Return (x, y) of the center of cell containing provided text 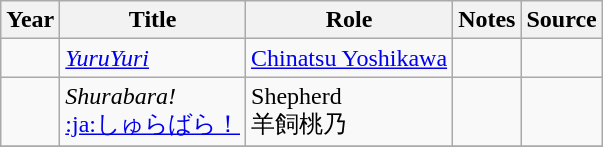
Source (562, 20)
Shurabara!:ja:しゅらばら！ (153, 112)
Notes (487, 20)
Role (350, 20)
Title (153, 20)
Shepherd羊飼桃乃 (350, 112)
YuruYuri (153, 58)
Chinatsu Yoshikawa (350, 58)
Year (30, 20)
